Return [x, y] of the center of cell containing provided text 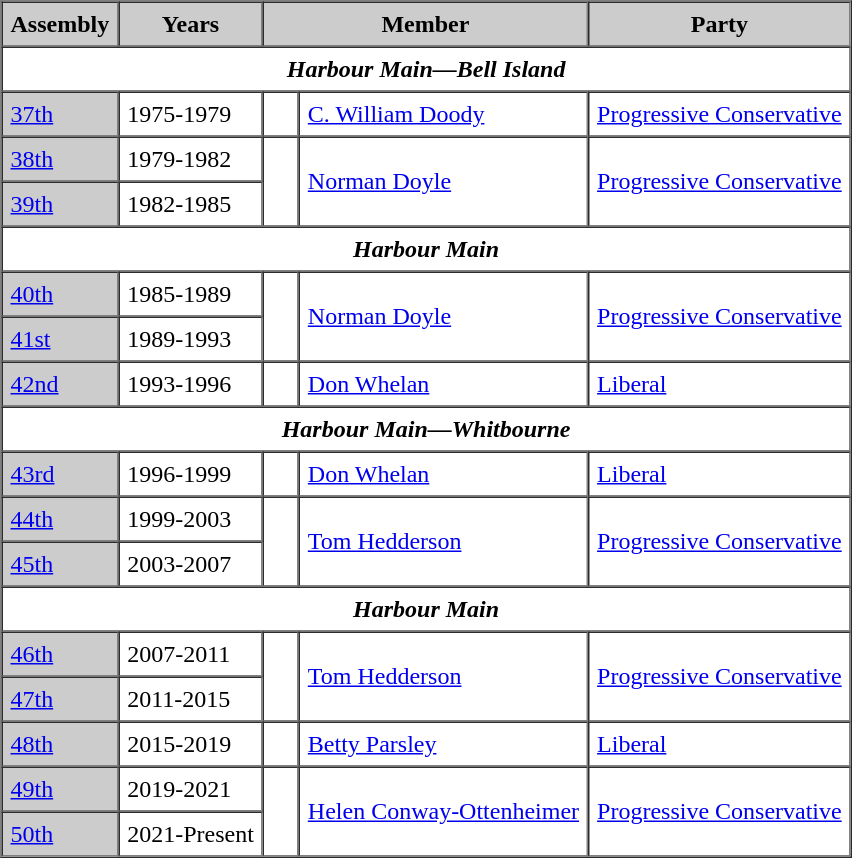
2007-2011 [190, 654]
2011-2015 [190, 698]
37th [60, 114]
Harbour Main—Whitbourne [426, 428]
1989-1993 [190, 338]
47th [60, 698]
Helen Conway-Ottenheimer [444, 811]
49th [60, 788]
Party [720, 24]
Harbour Main—Bell Island [426, 68]
C. William Doody [444, 114]
Betty Parsley [444, 744]
1985-1989 [190, 294]
1975-1979 [190, 114]
1993-1996 [190, 384]
1982-1985 [190, 204]
Assembly [60, 24]
2015-2019 [190, 744]
1979-1982 [190, 158]
39th [60, 204]
40th [60, 294]
41st [60, 338]
43rd [60, 474]
44th [60, 518]
50th [60, 834]
2021-Present [190, 834]
48th [60, 744]
Member [426, 24]
2019-2021 [190, 788]
1996-1999 [190, 474]
Years [190, 24]
1999-2003 [190, 518]
45th [60, 564]
42nd [60, 384]
38th [60, 158]
46th [60, 654]
2003-2007 [190, 564]
